Capture the cell that displays the provided text and extract its [x, y] central coordinate. 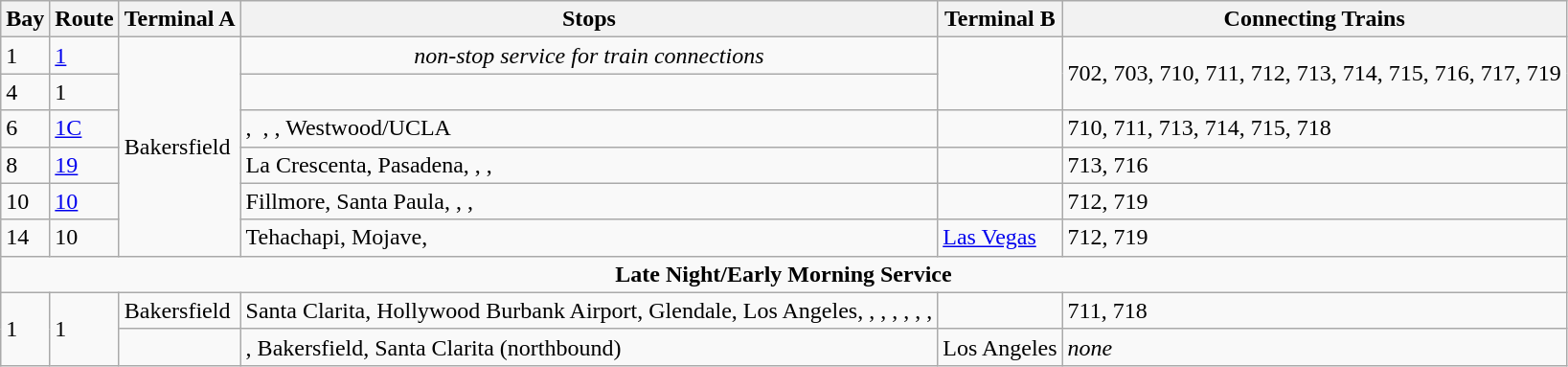
Tehachapi, Mojave, [589, 238]
none [1314, 347]
Las Vegas [1000, 238]
Los Angeles [1000, 347]
14 [25, 238]
710, 711, 713, 714, 715, 718 [1314, 128]
8 [25, 165]
, , , Westwood/UCLA [589, 128]
Fillmore, Santa Paula, , , [589, 201]
Terminal A [180, 19]
Bay [25, 19]
711, 718 [1314, 310]
Santa Clarita, Hollywood Burbank Airport, Glendale, Los Angeles, , , , , , , [589, 310]
Connecting Trains [1314, 19]
La Crescenta, Pasadena, , , [589, 165]
Late Night/Early Morning Service [784, 274]
Route [84, 19]
713, 716 [1314, 165]
702, 703, 710, 711, 712, 713, 714, 715, 716, 717, 719 [1314, 74]
Terminal B [1000, 19]
6 [25, 128]
4 [25, 92]
1C [84, 128]
19 [84, 165]
non-stop service for train connections [589, 56]
, Bakersfield, Santa Clarita (northbound) [589, 347]
Stops [589, 19]
